Find where the given text appears and provide that cell's center as [x, y] coordinate. 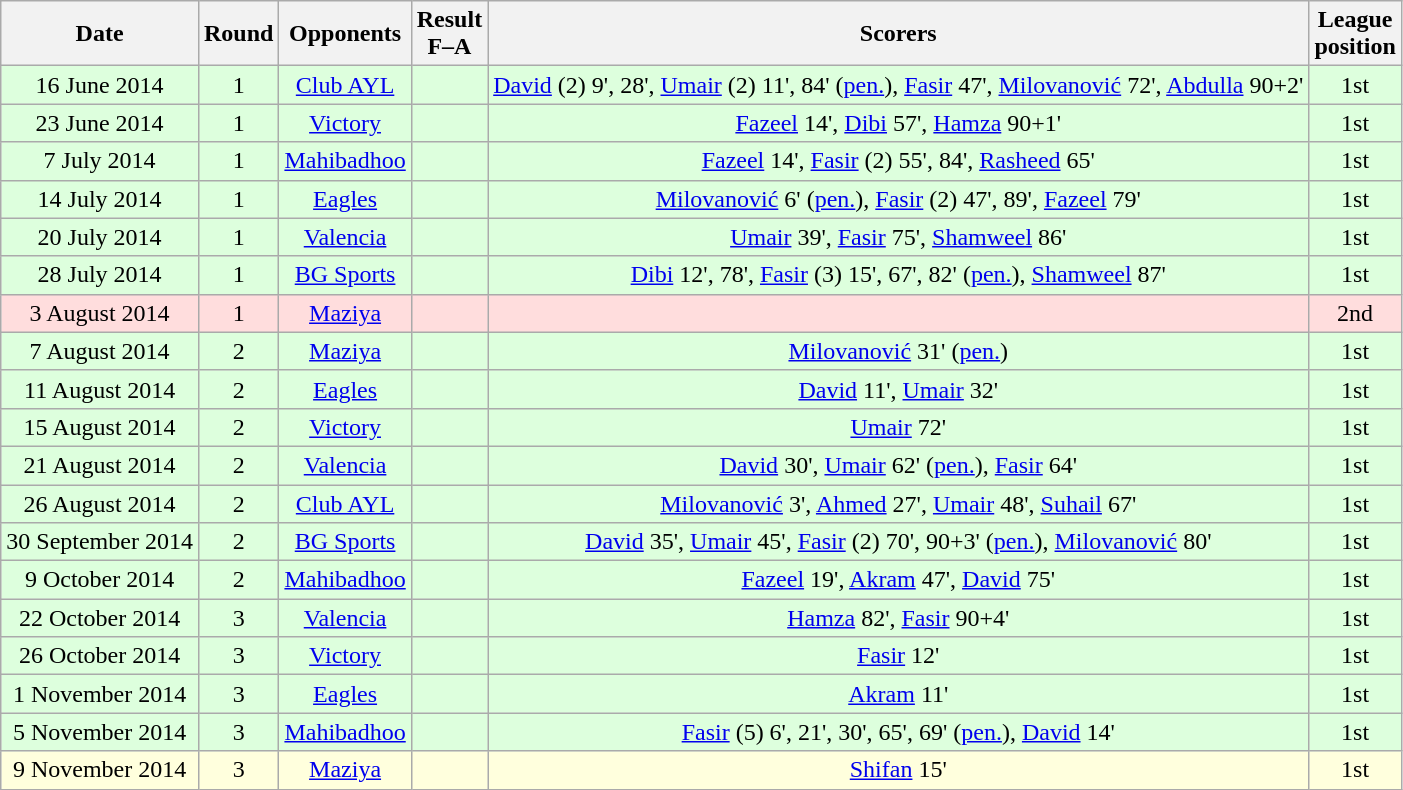
16 June 2014 [100, 85]
Milovanović 31' (pen.) [898, 351]
David (2) 9', 28', Umair (2) 11', 84' (pen.), Fasir 47', Milovanović 72', Abdulla 90+2' [898, 85]
Fazeel 14', Dibi 57', Hamza 90+1' [898, 123]
28 July 2014 [100, 275]
Milovanović 6' (pen.), Fasir (2) 47', 89', Fazeel 79' [898, 199]
Umair 72' [898, 427]
Milovanović 3', Ahmed 27', Umair 48', Suhail 67' [898, 503]
David 35', Umair 45', Fasir (2) 70', 90+3' (pen.), Milovanović 80' [898, 542]
Hamza 82', Fasir 90+4' [898, 618]
15 August 2014 [100, 427]
7 August 2014 [100, 351]
21 August 2014 [100, 465]
Akram 11' [898, 694]
1 November 2014 [100, 694]
7 July 2014 [100, 161]
ResultF–A [449, 34]
26 October 2014 [100, 656]
Round [238, 34]
Umair 39', Fasir 75', Shamweel 86' [898, 237]
Dibi 12', 78', Fasir (3) 15', 67', 82' (pen.), Shamweel 87' [898, 275]
11 August 2014 [100, 389]
Fazeel 19', Akram 47', David 75' [898, 580]
5 November 2014 [100, 732]
David 30', Umair 62' (pen.), Fasir 64' [898, 465]
Shifan 15' [898, 770]
26 August 2014 [100, 503]
Fasir 12' [898, 656]
Fasir (5) 6', 21', 30', 65', 69' (pen.), David 14' [898, 732]
20 July 2014 [100, 237]
David 11', Umair 32' [898, 389]
9 November 2014 [100, 770]
Leagueposition [1355, 34]
14 July 2014 [100, 199]
Opponents [345, 34]
Fazeel 14', Fasir (2) 55', 84', Rasheed 65' [898, 161]
22 October 2014 [100, 618]
2nd [1355, 313]
23 June 2014 [100, 123]
Date [100, 34]
Scorers [898, 34]
9 October 2014 [100, 580]
30 September 2014 [100, 542]
3 August 2014 [100, 313]
